Determine the (X, Y) coordinate at the center of the cell enclosing the given text.  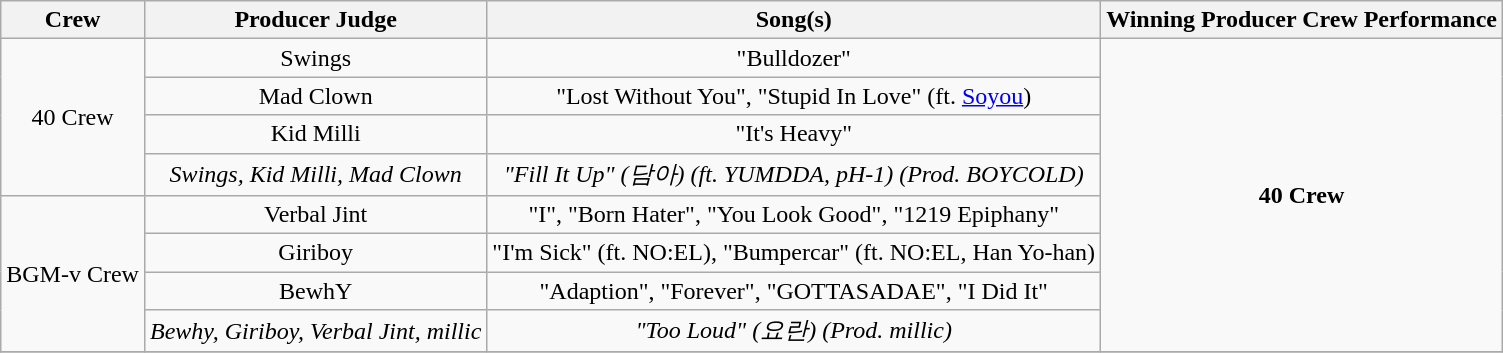
Giriboy (315, 253)
"Bulldozer" (794, 58)
"It's Heavy" (794, 134)
Swings (315, 58)
"Too Loud" (요란) (Prod. millic) (794, 332)
Verbal Jint (315, 215)
Producer Judge (315, 20)
Bewhy, Giriboy, Verbal Jint, millic (315, 332)
BGM-v Crew (73, 274)
Winning Producer Crew Performance (1302, 20)
Swings, Kid Milli, Mad Clown (315, 174)
"Fill It Up" (담아) (ft. YUMDDA, pH-1) (Prod. BOYCOLD) (794, 174)
Song(s) (794, 20)
"I", "Born Hater", "You Look Good", "1219 Epiphany" (794, 215)
"Adaption", "Forever", "GOTTASADAE", "I Did It" (794, 291)
BewhY (315, 291)
Crew (73, 20)
Mad Clown (315, 96)
"I'm Sick" (ft. NO:EL), "Bumpercar" (ft. NO:EL, Han Yo-han) (794, 253)
Kid Milli (315, 134)
"Lost Without You", "Stupid In Love" (ft. Soyou) (794, 96)
